Extract the [X, Y] coordinate from the center of the cell holding the provided text.  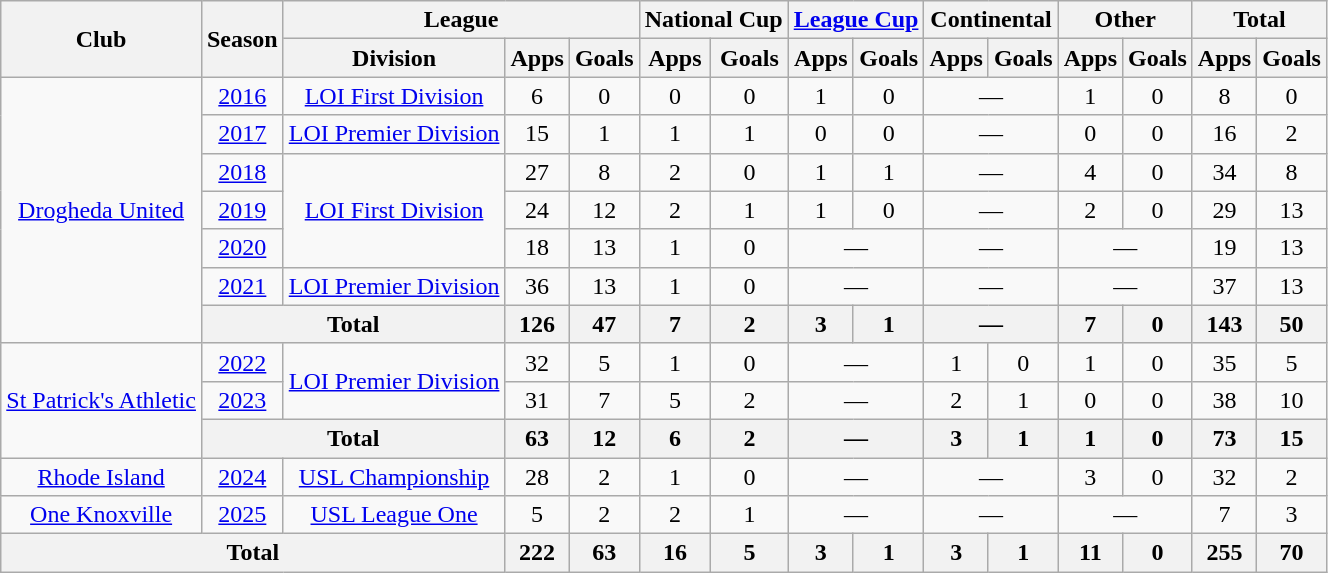
League Cup [856, 20]
28 [537, 477]
St Patrick's Athletic [102, 400]
National Cup [714, 20]
73 [1224, 438]
126 [537, 324]
2025 [242, 515]
222 [537, 553]
One Knoxville [102, 515]
24 [537, 210]
2020 [242, 248]
2023 [242, 400]
255 [1224, 553]
Club [102, 39]
League [461, 20]
50 [1292, 324]
34 [1224, 172]
Other [1125, 20]
2022 [242, 362]
31 [537, 400]
2017 [242, 134]
38 [1224, 400]
18 [537, 248]
36 [537, 286]
35 [1224, 362]
10 [1292, 400]
2024 [242, 477]
37 [1224, 286]
Season [242, 39]
29 [1224, 210]
USL Championship [394, 477]
11 [1090, 553]
2019 [242, 210]
70 [1292, 553]
2021 [242, 286]
Rhode Island [102, 477]
2016 [242, 96]
27 [537, 172]
Drogheda United [102, 210]
19 [1224, 248]
47 [604, 324]
Continental [991, 20]
4 [1090, 172]
Division [394, 58]
2018 [242, 172]
143 [1224, 324]
USL League One [394, 515]
